Determine the [X, Y] coordinate at the center of the cell enclosing the given text.  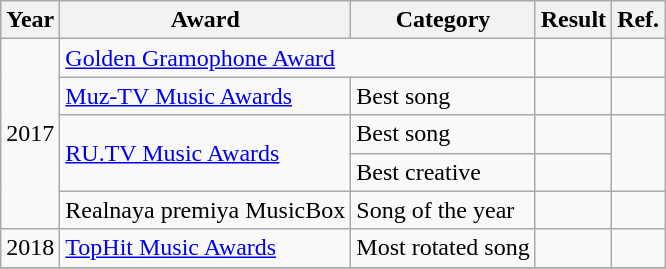
Best creative [443, 172]
RU.TV Music Awards [206, 153]
2017 [30, 134]
2018 [30, 248]
Realnaya premiya MusicBox [206, 210]
Most rotated song [443, 248]
Ref. [638, 20]
Muz-TV Music Awards [206, 96]
Year [30, 20]
Song of the year [443, 210]
Category [443, 20]
TopHit Music Awards [206, 248]
Result [573, 20]
Award [206, 20]
Golden Gramophone Award [298, 58]
